Provide the (X, Y) coordinate of the cell's center where the given text is located.  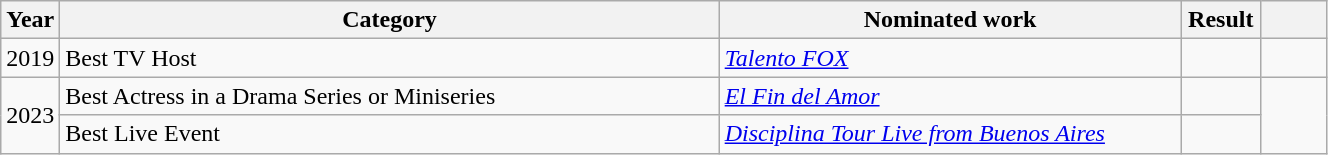
2023 (30, 115)
Nominated work (950, 20)
Best Actress in a Drama Series or Miniseries (390, 96)
Disciplina Tour Live from Buenos Aires (950, 134)
El Fin del Amor (950, 96)
Year (30, 20)
Category (390, 20)
2019 (30, 58)
Best TV Host (390, 58)
Talento FOX (950, 58)
Best Live Event (390, 134)
Result (1221, 20)
